Search for the cell housing the specified text and yield its [x, y] center coordinate. 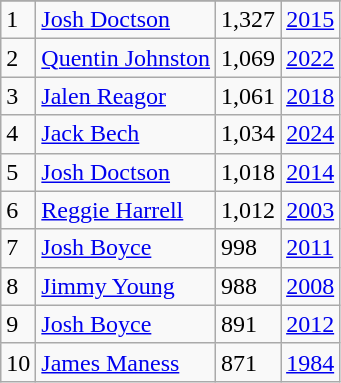
10 [18, 362]
891 [248, 324]
1984 [310, 362]
871 [248, 362]
7 [18, 248]
2015 [310, 20]
Jack Bech [126, 134]
1,061 [248, 96]
2022 [310, 58]
998 [248, 248]
1 [18, 20]
2024 [310, 134]
Reggie Harrell [126, 210]
2 [18, 58]
9 [18, 324]
Quentin Johnston [126, 58]
2008 [310, 286]
2003 [310, 210]
2014 [310, 172]
2011 [310, 248]
8 [18, 286]
988 [248, 286]
James Maness [126, 362]
6 [18, 210]
1,069 [248, 58]
1,327 [248, 20]
2012 [310, 324]
2018 [310, 96]
5 [18, 172]
1,034 [248, 134]
Jalen Reagor [126, 96]
Jimmy Young [126, 286]
1,012 [248, 210]
1,018 [248, 172]
4 [18, 134]
3 [18, 96]
